Scan for the cell matching the given text and deliver its (X, Y) coordinate at center. 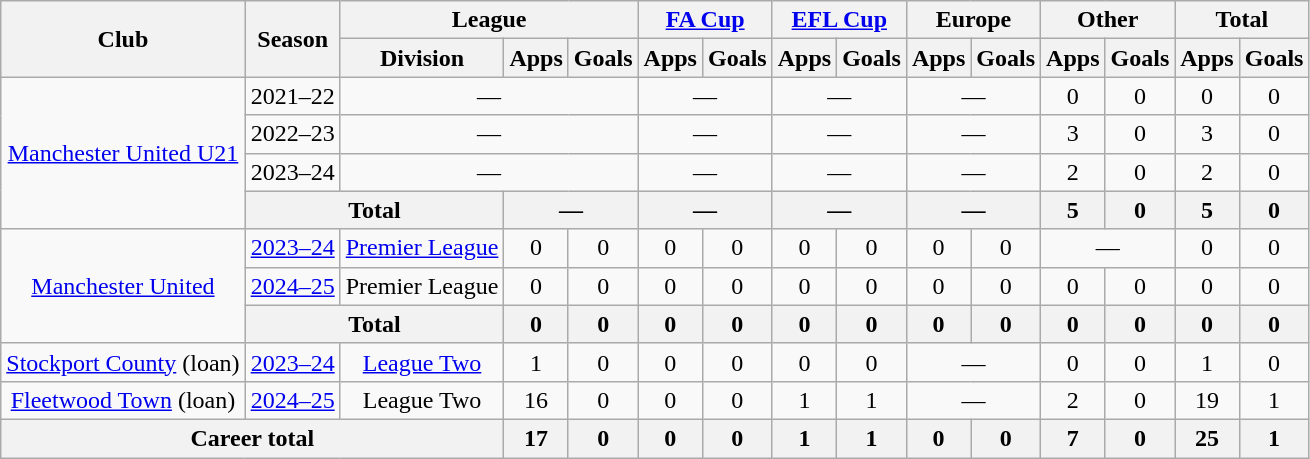
16 (536, 400)
Stockport County (loan) (123, 362)
Division (422, 58)
Manchester United (123, 286)
Other (1108, 20)
17 (536, 438)
2022–23 (292, 134)
19 (1207, 400)
25 (1207, 438)
Europe (973, 20)
EFL Cup (839, 20)
2021–22 (292, 96)
FA Cup (705, 20)
League (489, 20)
Manchester United U21 (123, 153)
Fleetwood Town (loan) (123, 400)
Season (292, 39)
Club (123, 39)
7 (1073, 438)
Career total (252, 438)
